Provide the (X, Y) coordinate of the cell's center where the given text is located.  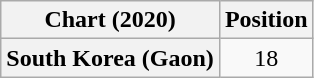
South Korea (Gaon) (110, 58)
Position (266, 20)
Chart (2020) (110, 20)
18 (266, 58)
